Scan for the cell matching the given text and deliver its (x, y) coordinate at center. 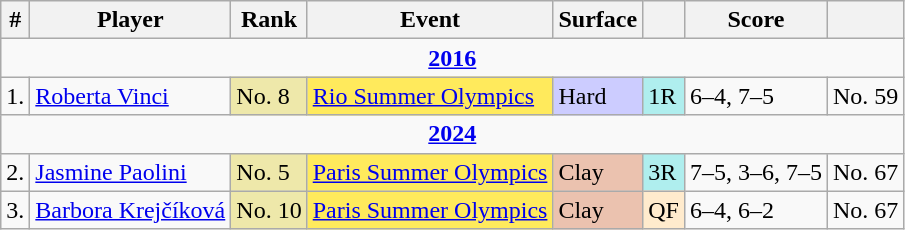
Surface (598, 20)
Player (130, 20)
No. 5 (269, 172)
QF (664, 210)
Rio Summer Olympics (430, 96)
3. (16, 210)
Barbora Krejčíková (130, 210)
Event (430, 20)
6–4, 7–5 (756, 96)
No. 59 (865, 96)
No. 10 (269, 210)
1. (16, 96)
6–4, 6–2 (756, 210)
1R (664, 96)
No. 8 (269, 96)
# (16, 20)
3R (664, 172)
Hard (598, 96)
2. (16, 172)
7–5, 3–6, 7–5 (756, 172)
Roberta Vinci (130, 96)
Score (756, 20)
Rank (269, 20)
2016 (452, 58)
2024 (452, 134)
Jasmine Paolini (130, 172)
